Scan for the cell matching the given text and deliver its [X, Y] coordinate at center. 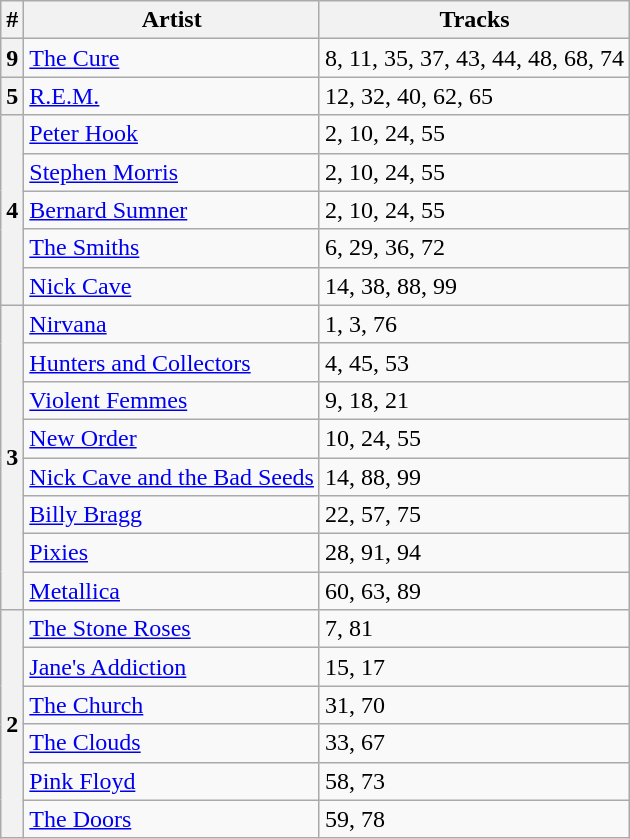
Pink Floyd [172, 781]
Nirvana [172, 324]
Artist [172, 20]
The Cure [172, 58]
Stephen Morris [172, 172]
1, 3, 76 [474, 324]
R.E.M. [172, 96]
9, 18, 21 [474, 400]
New Order [172, 438]
Billy Bragg [172, 515]
Nick Cave and the Bad Seeds [172, 477]
4, 45, 53 [474, 362]
Nick Cave [172, 286]
28, 91, 94 [474, 553]
33, 67 [474, 743]
Hunters and Collectors [172, 362]
14, 88, 99 [474, 477]
12, 32, 40, 62, 65 [474, 96]
The Smiths [172, 248]
Pixies [172, 553]
6, 29, 36, 72 [474, 248]
15, 17 [474, 667]
Tracks [474, 20]
The Stone Roses [172, 629]
Jane's Addiction [172, 667]
Metallica [172, 591]
8, 11, 35, 37, 43, 44, 48, 68, 74 [474, 58]
Violent Femmes [172, 400]
58, 73 [474, 781]
The Church [172, 705]
The Clouds [172, 743]
# [12, 20]
9 [12, 58]
5 [12, 96]
14, 38, 88, 99 [474, 286]
Peter Hook [172, 134]
60, 63, 89 [474, 591]
4 [12, 210]
The Doors [172, 819]
59, 78 [474, 819]
10, 24, 55 [474, 438]
3 [12, 457]
7, 81 [474, 629]
2 [12, 724]
Bernard Sumner [172, 210]
22, 57, 75 [474, 515]
31, 70 [474, 705]
